Find where the given text appears and provide that cell's center as (X, Y) coordinate. 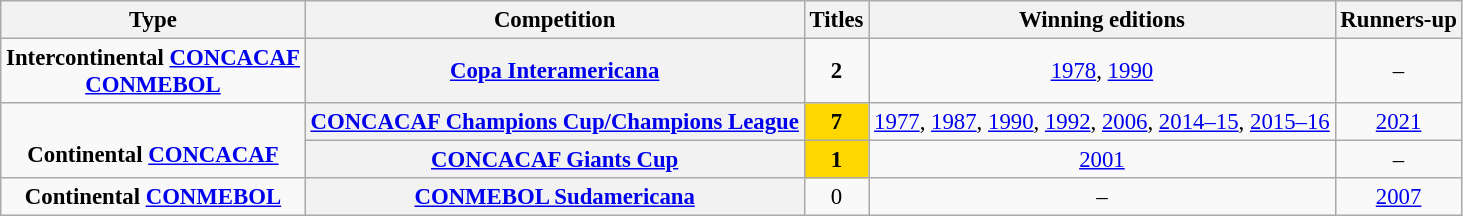
2 (836, 72)
CONCACAF Giants Cup (554, 160)
CONCACAF Champions Cup/Champions League (554, 122)
1978, 1990 (1102, 72)
Winning editions (1102, 20)
7 (836, 122)
Titles (836, 20)
1 (836, 160)
Competition (554, 20)
CONMEBOL Sudamericana (554, 197)
2021 (1398, 122)
0 (836, 197)
Type (153, 20)
2001 (1102, 160)
1977, 1987, 1990, 1992, 2006, 2014–15, 2015–16 (1102, 122)
Runners-up (1398, 20)
Intercontinental CONCACAFCONMEBOL (153, 72)
Continental CONMEBOL (153, 197)
Continental CONCACAF (153, 140)
2007 (1398, 197)
Copa Interamericana (554, 72)
